Detect which cell encompasses the target text, then output its [X, Y] center coordinate. 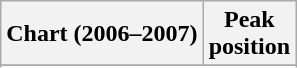
Peakposition [249, 34]
Chart (2006–2007) [102, 34]
